Provide the (X, Y) coordinate of the cell's center where the given text is located.  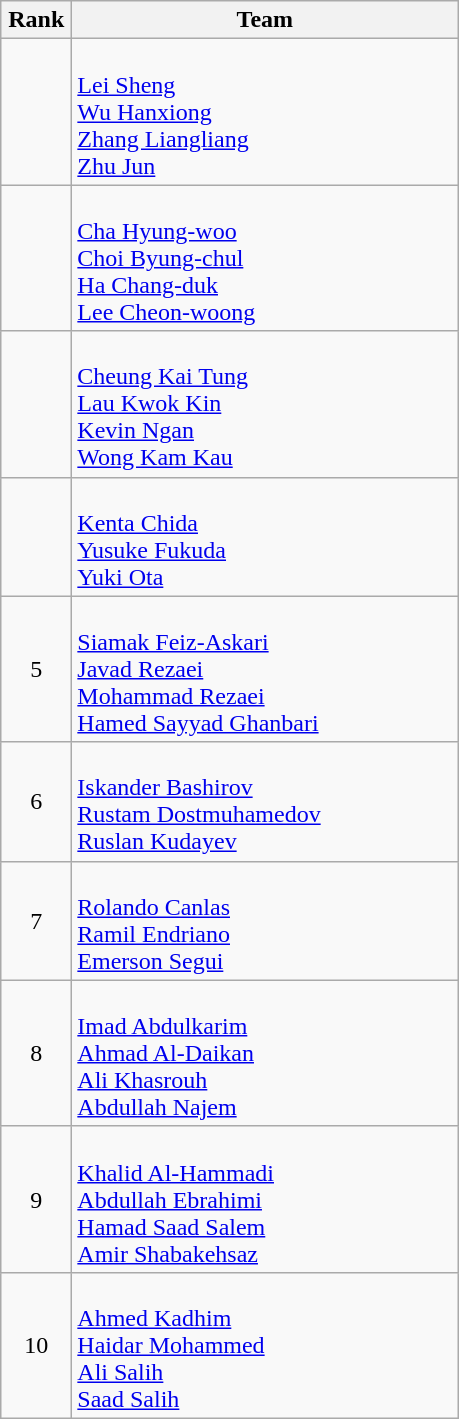
Kenta ChidaYusuke FukudaYuki Ota (265, 536)
6 (36, 802)
Iskander BashirovRustam DostmuhamedovRuslan Kudayev (265, 802)
Team (265, 20)
8 (36, 1053)
Imad AbdulkarimAhmad Al-DaikanAli KhasrouhAbdullah Najem (265, 1053)
Cha Hyung-wooChoi Byung-chulHa Chang-dukLee Cheon-woong (265, 258)
7 (36, 920)
Lei ShengWu HanxiongZhang LiangliangZhu Jun (265, 112)
Cheung Kai TungLau Kwok KinKevin NganWong Kam Kau (265, 404)
10 (36, 1345)
Ahmed KadhimHaidar MohammedAli SalihSaad Salih (265, 1345)
Khalid Al-HammadiAbdullah EbrahimiHamad Saad SalemAmir Shabakehsaz (265, 1199)
5 (36, 669)
Rolando CanlasRamil EndrianoEmerson Segui (265, 920)
Rank (36, 20)
Siamak Feiz-AskariJavad RezaeiMohammad RezaeiHamed Sayyad Ghanbari (265, 669)
9 (36, 1199)
